Pinpoint the cell where the given text exists, returning its [x, y] midpoint coordinate. 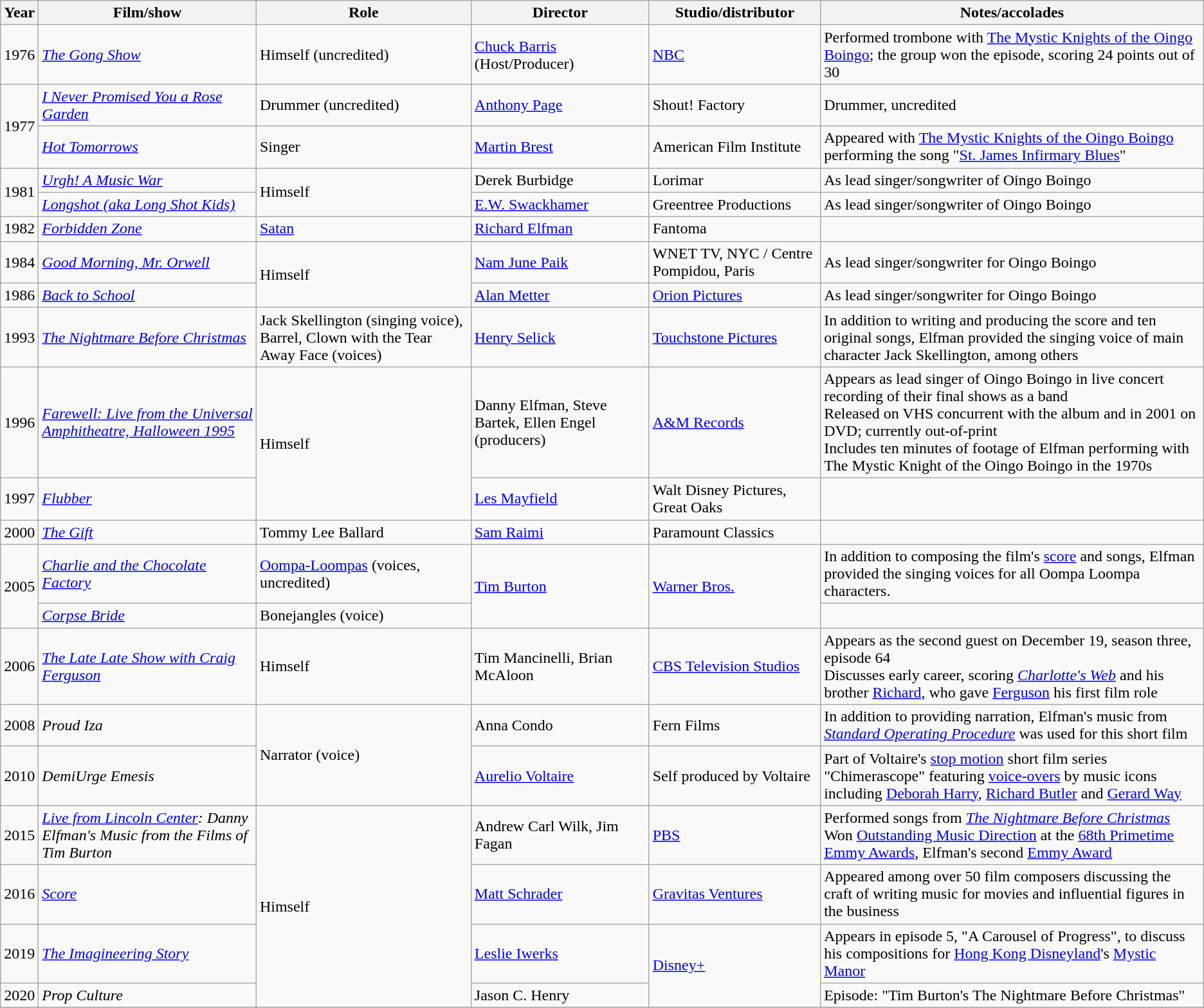
1997 [19, 499]
Good Morning, Mr. Orwell [148, 262]
1977 [19, 126]
Disney+ [734, 966]
Jack Skellington (singing voice), Barrel, Clown with the Tear Away Face (voices) [363, 337]
Notes/accolades [1012, 13]
E.W. Swackhamer [560, 204]
Role [363, 13]
1981 [19, 192]
Chuck Barris (Host/Producer) [560, 55]
Proud Iza [148, 725]
1993 [19, 337]
Appears in episode 5, "A Carousel of Progress", to discuss his compositions for Hong Kong Disneyland's Mystic Manor [1012, 953]
Back to School [148, 295]
Drummer (uncredited) [363, 105]
Walt Disney Pictures, Great Oaks [734, 499]
Martin Brest [560, 147]
Performed trombone with The Mystic Knights of the Oingo Boingo; the group won the episode, scoring 24 points out of 30 [1012, 55]
Appeared among over 50 film composers discussing the craft of writing music for movies and influential figures in the business [1012, 894]
Forbidden Zone [148, 229]
Anthony Page [560, 105]
The Late Late Show with Craig Ferguson [148, 666]
Nam June Paik [560, 262]
Studio/distributor [734, 13]
Self produced by Voltaire [734, 776]
Henry Selick [560, 337]
2020 [19, 995]
Episode: "Tim Burton's The Nightmare Before Christmas" [1012, 995]
DemiUrge Emesis [148, 776]
Singer [363, 147]
2000 [19, 532]
Les Mayfield [560, 499]
The Gong Show [148, 55]
Sam Raimi [560, 532]
Farewell: Live from the Universal Amphitheatre, Halloween 1995 [148, 422]
Longshot (aka Long Shot Kids) [148, 204]
Fern Films [734, 725]
Performed songs from The Nightmare Before ChristmasWon Outstanding Music Direction at the 68th Primetime Emmy Awards, Elfman's second Emmy Award [1012, 835]
American Film Institute [734, 147]
Shout! Factory [734, 105]
Oompa-Loompas (voices, uncredited) [363, 574]
Warner Bros. [734, 586]
Corpse Bride [148, 616]
2015 [19, 835]
CBS Television Studios [734, 666]
Richard Elfman [560, 229]
1984 [19, 262]
The Imagineering Story [148, 953]
Film/show [148, 13]
A&M Records [734, 422]
2006 [19, 666]
Charlie and the Chocolate Factory [148, 574]
Fantoma [734, 229]
Matt Schrader [560, 894]
Narrator (voice) [363, 755]
Touchstone Pictures [734, 337]
Director [560, 13]
Drummer, uncredited [1012, 105]
I Never Promised You a Rose Garden [148, 105]
Urgh! A Music War [148, 180]
2005 [19, 586]
NBC [734, 55]
Satan [363, 229]
2010 [19, 776]
Anna Condo [560, 725]
Alan Metter [560, 295]
2019 [19, 953]
Orion Pictures [734, 295]
WNET TV, NYC / Centre Pompidou, Paris [734, 262]
Score [148, 894]
Himself (uncredited) [363, 55]
Greentree Productions [734, 204]
Gravitas Ventures [734, 894]
Hot Tomorrows [148, 147]
2008 [19, 725]
Paramount Classics [734, 532]
Appeared with The Mystic Knights of the Oingo Boingo performing the song "St. James Infirmary Blues" [1012, 147]
Tim Burton [560, 586]
Tim Mancinelli, Brian McAloon [560, 666]
In addition to composing the film's score and songs, Elfman provided the singing voices for all Oompa Loompa characters. [1012, 574]
1996 [19, 422]
Live from Lincoln Center: Danny Elfman's Music from the Films of Tim Burton [148, 835]
Tommy Lee Ballard [363, 532]
Bonejangles (voice) [363, 616]
Lorimar [734, 180]
The Gift [148, 532]
Prop Culture [148, 995]
Andrew Carl Wilk, Jim Fagan [560, 835]
PBS [734, 835]
In addition to providing narration, Elfman's music from Standard Operating Procedure was used for this short film [1012, 725]
Year [19, 13]
1986 [19, 295]
Derek Burbidge [560, 180]
1976 [19, 55]
1982 [19, 229]
The Nightmare Before Christmas [148, 337]
Danny Elfman, Steve Bartek, Ellen Engel (producers) [560, 422]
Flubber [148, 499]
Aurelio Voltaire [560, 776]
Leslie Iwerks [560, 953]
Jason C. Henry [560, 995]
2016 [19, 894]
